Capture the cell that displays the provided text and extract its [X, Y] central coordinate. 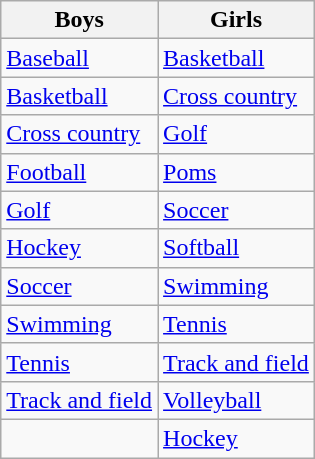
Football [80, 172]
Boys [80, 20]
Volleyball [236, 400]
Poms [236, 172]
Baseball [80, 58]
Girls [236, 20]
Softball [236, 248]
